From the cell containing the given text, extract its center point as [x, y] coordinate. 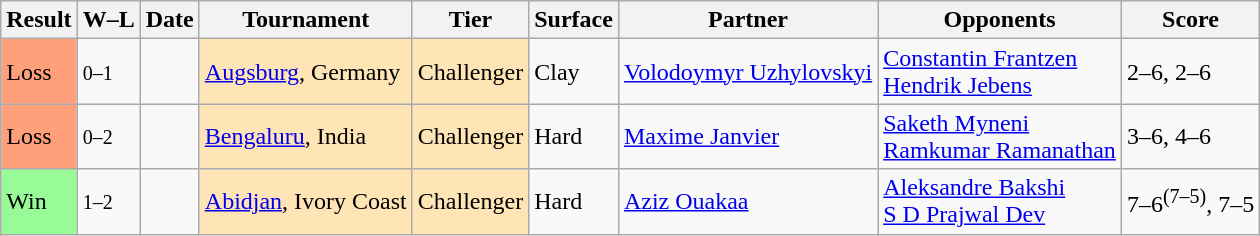
Result [39, 20]
Score [1190, 20]
Constantin Frantzen Hendrik Jebens [1000, 72]
Aziz Ouakaa [748, 202]
Clay [574, 72]
0–1 [108, 72]
Maxime Janvier [748, 136]
Partner [748, 20]
Saketh Myneni Ramkumar Ramanathan [1000, 136]
1–2 [108, 202]
Surface [574, 20]
Tournament [306, 20]
Bengaluru, India [306, 136]
Abidjan, Ivory Coast [306, 202]
7–6(7–5), 7–5 [1190, 202]
3–6, 4–6 [1190, 136]
W–L [108, 20]
Win [39, 202]
Date [170, 20]
Aleksandre Bakshi S D Prajwal Dev [1000, 202]
Opponents [1000, 20]
Augsburg, Germany [306, 72]
Tier [470, 20]
Volodoymyr Uzhylovskyi [748, 72]
2–6, 2–6 [1190, 72]
0–2 [108, 136]
